Identify which cell holds the provided text, then report its [X, Y] central coordinate. 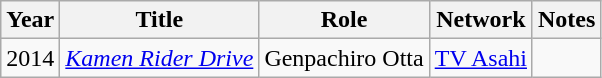
Network [480, 20]
TV Asahi [480, 58]
Role [344, 20]
Genpachiro Otta [344, 58]
Year [30, 20]
Notes [566, 20]
Kamen Rider Drive [160, 58]
2014 [30, 58]
Title [160, 20]
